Locate the cell with the specified text and output its [x, y] center coordinate. 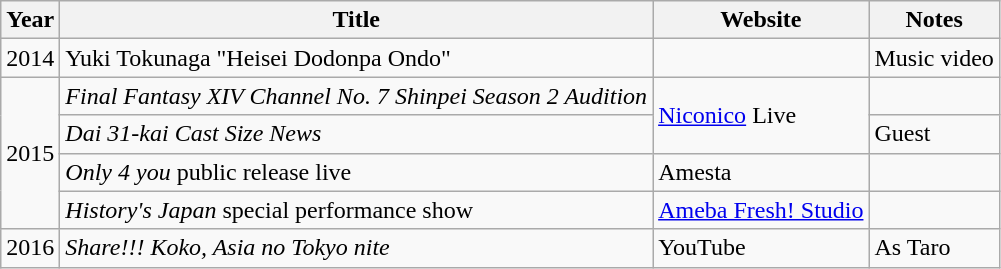
Amesta [761, 172]
History's Japan special performance show [356, 210]
Share!!! Koko, Asia no Tokyo nite [356, 248]
Music video [934, 58]
As Taro [934, 248]
Title [356, 20]
Notes [934, 20]
Year [30, 20]
Guest [934, 134]
Final Fantasy XIV Channel No. 7 Shinpei Season 2 Audition [356, 96]
Only 4 you public release live [356, 172]
Yuki Tokunaga "Heisei Dodonpa Ondo" [356, 58]
YouTube [761, 248]
Ameba Fresh! Studio [761, 210]
2015 [30, 153]
2016 [30, 248]
Dai 31-kai Cast Size News [356, 134]
Niconico Live [761, 115]
Website [761, 20]
2014 [30, 58]
